Output the (X, Y) coordinate of the center of the cell containing the given text.  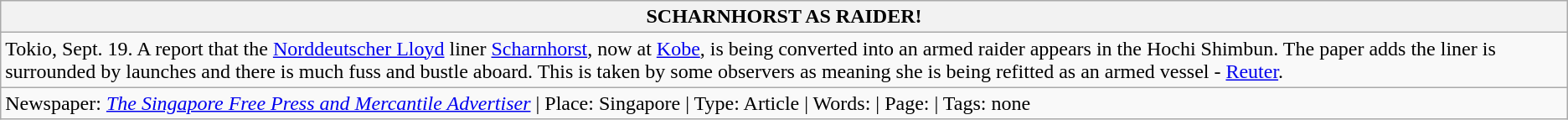
SCHARNHORST AS RAIDER! (784, 17)
Newspaper: The Singapore Free Press and Mercantile Advertiser | Place: Singapore | Type: Article | Words: | Page: | Tags: none (784, 103)
